Determine the [X, Y] coordinate at the center of the cell enclosing the given text.  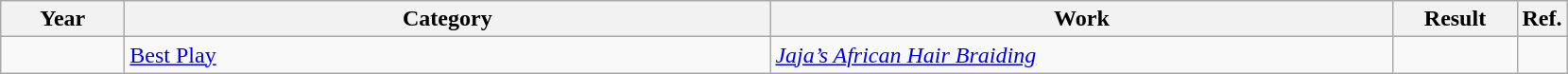
Result [1456, 19]
Year [62, 19]
Jaja’s African Hair Braiding [1081, 55]
Ref. [1542, 19]
Best Play [448, 55]
Category [448, 19]
Work [1081, 19]
